Detect which cell encompasses the target text, then output its [x, y] center coordinate. 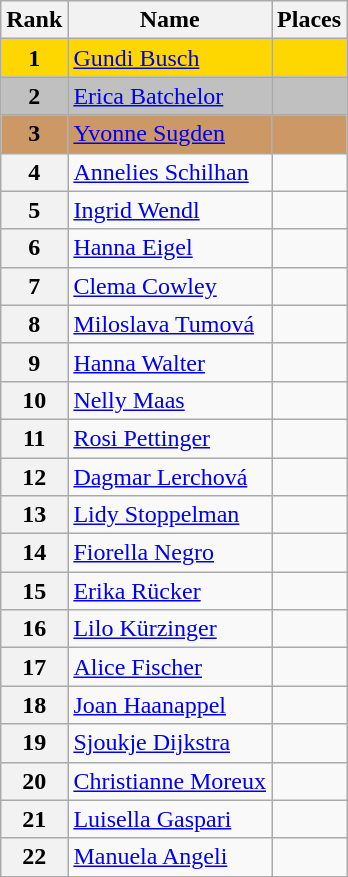
Rosi Pettinger [170, 438]
9 [34, 362]
Hanna Eigel [170, 248]
Ingrid Wendl [170, 210]
2 [34, 96]
Lilo Kürzinger [170, 629]
6 [34, 248]
14 [34, 553]
22 [34, 857]
8 [34, 324]
Manuela Angeli [170, 857]
Lidy Stoppelman [170, 515]
Rank [34, 20]
Miloslava Tumová [170, 324]
Joan Haanappel [170, 705]
Dagmar Lerchová [170, 477]
Gundi Busch [170, 58]
21 [34, 819]
Annelies Schilhan [170, 172]
10 [34, 400]
7 [34, 286]
Fiorella Negro [170, 553]
3 [34, 134]
15 [34, 591]
16 [34, 629]
18 [34, 705]
Christianne Moreux [170, 781]
Places [310, 20]
19 [34, 743]
5 [34, 210]
4 [34, 172]
Sjoukje Dijkstra [170, 743]
Erika Rücker [170, 591]
Luisella Gaspari [170, 819]
20 [34, 781]
Hanna Walter [170, 362]
Erica Batchelor [170, 96]
1 [34, 58]
12 [34, 477]
Name [170, 20]
Yvonne Sugden [170, 134]
Clema Cowley [170, 286]
13 [34, 515]
Alice Fischer [170, 667]
Nelly Maas [170, 400]
17 [34, 667]
11 [34, 438]
